Locate the cell with the specified text and output its (x, y) center coordinate. 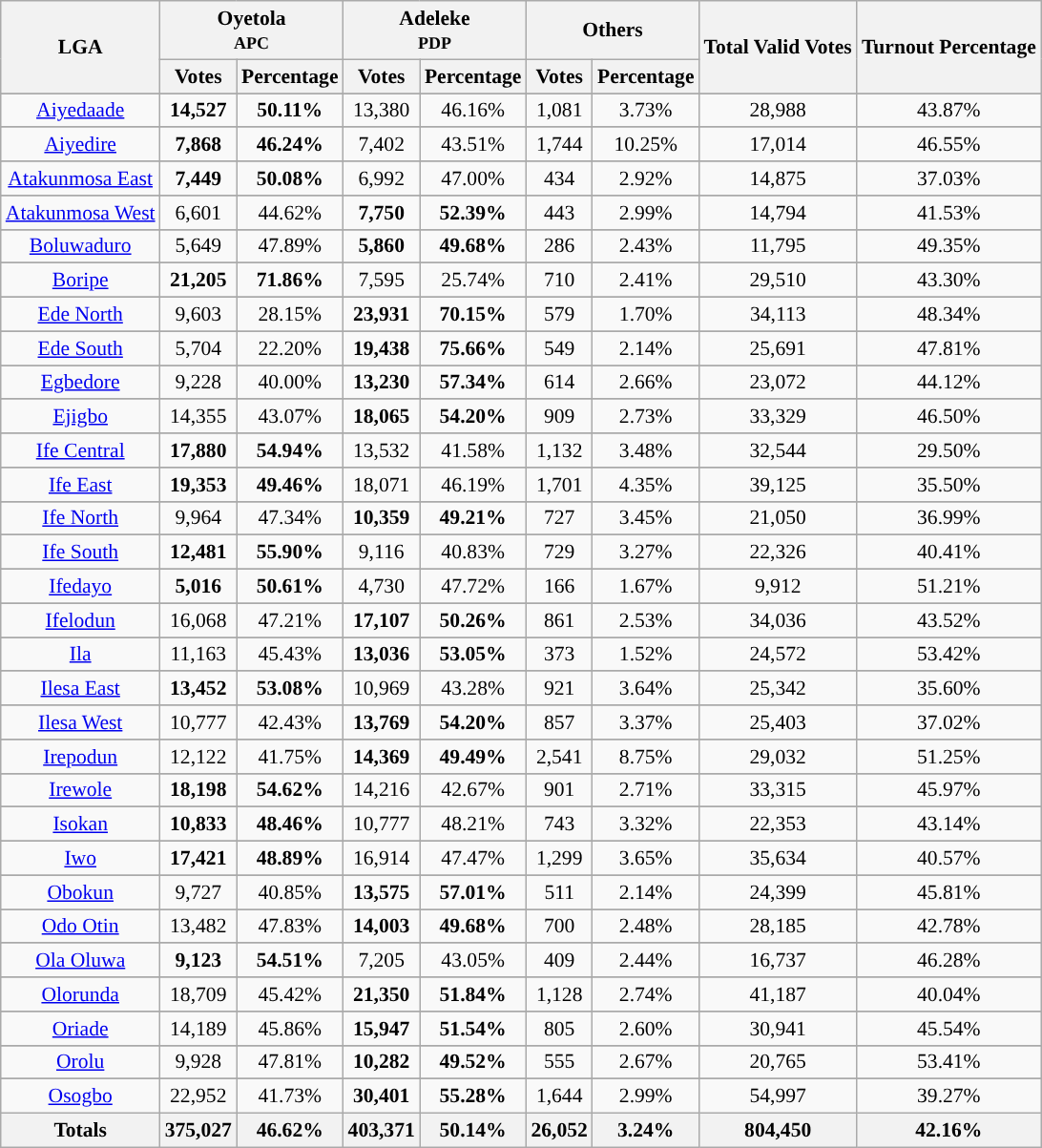
23,072 (779, 383)
9,228 (198, 383)
70.15% (473, 315)
10,359 (382, 518)
Ife Central (80, 450)
43.28% (473, 689)
Aiyedire (80, 145)
Atakunmosa West (80, 213)
40.85% (290, 892)
17,421 (198, 859)
2.67% (646, 1062)
39.27% (948, 1096)
9,603 (198, 315)
42.16% (948, 1131)
46.28% (948, 961)
47.83% (290, 927)
579 (559, 315)
Ilesa West (80, 722)
373 (559, 655)
57.34% (473, 383)
710 (559, 281)
14,216 (382, 790)
434 (559, 178)
403,371 (382, 1131)
3.24% (646, 1131)
Iwo (80, 859)
9,727 (198, 892)
5,860 (382, 246)
2.41% (646, 281)
13,380 (382, 111)
Boluwaduro (80, 246)
Ila (80, 655)
30,941 (779, 1029)
33,329 (779, 417)
2.60% (646, 1029)
9,123 (198, 961)
Turnout Percentage (948, 48)
1.67% (646, 587)
57.01% (473, 892)
49.52% (473, 1062)
25.74% (473, 281)
51.25% (948, 757)
2.44% (646, 961)
17,014 (779, 145)
2.92% (646, 178)
34,036 (779, 620)
48.21% (473, 824)
Ede South (80, 348)
511 (559, 892)
1,299 (559, 859)
3.45% (646, 518)
41.73% (290, 1096)
Ejigbo (80, 417)
54.51% (290, 961)
29,032 (779, 757)
700 (559, 927)
743 (559, 824)
54.62% (290, 790)
Boripe (80, 281)
166 (559, 587)
51.54% (473, 1029)
53.05% (473, 655)
Irepodun (80, 757)
13,036 (382, 655)
54.94% (290, 450)
909 (559, 417)
2.73% (646, 417)
Odo Otin (80, 927)
921 (559, 689)
18,065 (382, 417)
6,992 (382, 178)
5,016 (198, 587)
46.55% (948, 145)
7,205 (382, 961)
40.83% (473, 553)
44.12% (948, 383)
48.46% (290, 824)
19,353 (198, 485)
14,794 (779, 213)
3.27% (646, 553)
44.62% (290, 213)
13,532 (382, 450)
43.05% (473, 961)
10,282 (382, 1062)
7,750 (382, 213)
2.48% (646, 927)
45.81% (948, 892)
10,833 (198, 824)
19,438 (382, 348)
2.74% (646, 994)
51.21% (948, 587)
48.89% (290, 859)
9,912 (779, 587)
42.78% (948, 927)
50.11% (290, 111)
14,189 (198, 1029)
11,795 (779, 246)
21,205 (198, 281)
12,481 (198, 553)
28,185 (779, 927)
52.39% (473, 213)
Ife North (80, 518)
3.65% (646, 859)
45.86% (290, 1029)
13,230 (382, 383)
3.64% (646, 689)
55.90% (290, 553)
29,510 (779, 281)
13,575 (382, 892)
32,544 (779, 450)
Ifelodun (80, 620)
LGA (80, 48)
40.04% (948, 994)
33,315 (779, 790)
47.72% (473, 587)
7,449 (198, 178)
21,050 (779, 518)
AdelekePDP (435, 31)
50.26% (473, 620)
49.35% (948, 246)
50.61% (290, 587)
861 (559, 620)
1.52% (646, 655)
9,928 (198, 1062)
15,947 (382, 1029)
1,644 (559, 1096)
5,649 (198, 246)
7,868 (198, 145)
Olorunda (80, 994)
14,527 (198, 111)
22,326 (779, 553)
443 (559, 213)
1,744 (559, 145)
75.66% (473, 348)
4.35% (646, 485)
17,107 (382, 620)
2,541 (559, 757)
20,765 (779, 1062)
41.75% (290, 757)
46.16% (473, 111)
18,071 (382, 485)
Ilesa East (80, 689)
9,116 (382, 553)
47.89% (290, 246)
5,704 (198, 348)
46.50% (948, 417)
375,027 (198, 1131)
1,128 (559, 994)
43.51% (473, 145)
25,403 (779, 722)
14,355 (198, 417)
21,350 (382, 994)
804,450 (779, 1131)
45.54% (948, 1029)
37.02% (948, 722)
50.14% (473, 1131)
13,769 (382, 722)
1.70% (646, 315)
Ife East (80, 485)
55.28% (473, 1096)
42.43% (290, 722)
37.03% (948, 178)
Obokun (80, 892)
3.48% (646, 450)
30,401 (382, 1096)
46.62% (290, 1131)
7,402 (382, 145)
41.58% (473, 450)
53.08% (290, 689)
40.00% (290, 383)
729 (559, 553)
2.53% (646, 620)
14,875 (779, 178)
727 (559, 518)
14,003 (382, 927)
Oriade (80, 1029)
1,132 (559, 450)
17,880 (198, 450)
Isokan (80, 824)
4,730 (382, 587)
47.00% (473, 178)
35.50% (948, 485)
71.86% (290, 281)
Egbedore (80, 383)
22,952 (198, 1096)
47.34% (290, 518)
25,691 (779, 348)
13,482 (198, 927)
555 (559, 1062)
43.30% (948, 281)
409 (559, 961)
40.41% (948, 553)
2.43% (646, 246)
53.42% (948, 655)
7,595 (382, 281)
25,342 (779, 689)
28.15% (290, 315)
16,068 (198, 620)
24,572 (779, 655)
36.99% (948, 518)
46.19% (473, 485)
Atakunmosa East (80, 178)
18,709 (198, 994)
1,081 (559, 111)
14,369 (382, 757)
45.42% (290, 994)
42.67% (473, 790)
Osogbo (80, 1096)
41.53% (948, 213)
16,914 (382, 859)
6,601 (198, 213)
OyetolaAPC (252, 31)
Total Valid Votes (779, 48)
43.52% (948, 620)
43.87% (948, 111)
39,125 (779, 485)
8.75% (646, 757)
23,931 (382, 315)
805 (559, 1029)
26,052 (559, 1131)
34,113 (779, 315)
Ola Oluwa (80, 961)
Aiyedaade (80, 111)
614 (559, 383)
46.24% (290, 145)
1,701 (559, 485)
41,187 (779, 994)
54,997 (779, 1096)
22.20% (290, 348)
18,198 (198, 790)
12,122 (198, 757)
47.21% (290, 620)
47.47% (473, 859)
Irewole (80, 790)
857 (559, 722)
22,353 (779, 824)
51.84% (473, 994)
28,988 (779, 111)
48.34% (948, 315)
2.66% (646, 383)
3.37% (646, 722)
35,634 (779, 859)
53.41% (948, 1062)
Totals (80, 1131)
49.49% (473, 757)
Orolu (80, 1062)
43.07% (290, 417)
16,737 (779, 961)
49.21% (473, 518)
Ifedayo (80, 587)
2.71% (646, 790)
50.08% (290, 178)
10,969 (382, 689)
Ife South (80, 553)
286 (559, 246)
45.43% (290, 655)
3.32% (646, 824)
10.25% (646, 145)
43.14% (948, 824)
11,163 (198, 655)
40.57% (948, 859)
29.50% (948, 450)
35.60% (948, 689)
9,964 (198, 518)
Others (613, 31)
24,399 (779, 892)
549 (559, 348)
901 (559, 790)
3.73% (646, 111)
49.46% (290, 485)
45.97% (948, 790)
13,452 (198, 689)
Ede North (80, 315)
